Output the [X, Y] coordinate of the center of the cell containing the given text.  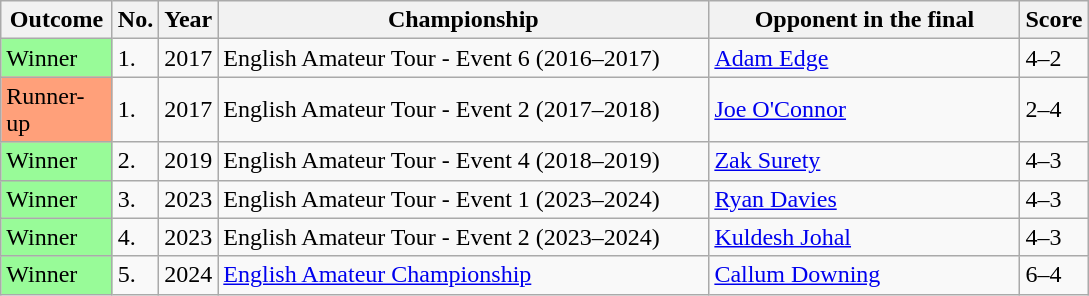
Year [188, 20]
2019 [188, 161]
3. [135, 199]
4. [135, 237]
2024 [188, 275]
Kuldesh Johal [864, 237]
Runner-up [57, 110]
2. [135, 161]
Score [1054, 20]
Adam Edge [864, 58]
4–2 [1054, 58]
6–4 [1054, 275]
English Amateur Tour - Event 4 (2018–2019) [464, 161]
2–4 [1054, 110]
English Amateur Tour - Event 6 (2016–2017) [464, 58]
No. [135, 20]
Outcome [57, 20]
English Amateur Championship [464, 275]
Opponent in the final [864, 20]
English Amateur Tour - Event 1 (2023–2024) [464, 199]
Ryan Davies [864, 199]
5. [135, 275]
English Amateur Tour - Event 2 (2023–2024) [464, 237]
Callum Downing [864, 275]
Championship [464, 20]
Zak Surety [864, 161]
English Amateur Tour - Event 2 (2017–2018) [464, 110]
Joe O'Connor [864, 110]
